From the cell containing the given text, extract its center point as (X, Y) coordinate. 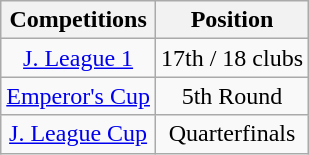
17th / 18 clubs (232, 58)
Emperor's Cup (78, 96)
5th Round (232, 96)
Competitions (78, 20)
Position (232, 20)
Quarterfinals (232, 134)
J. League 1 (78, 58)
J. League Cup (78, 134)
